Locate the cell with the specified text and output its (X, Y) center coordinate. 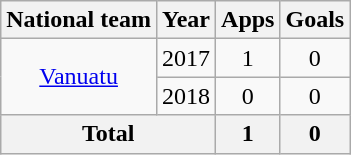
Total (108, 134)
Apps (248, 20)
2017 (186, 58)
2018 (186, 96)
Goals (315, 20)
National team (79, 20)
Vanuatu (79, 77)
Year (186, 20)
